Detect which cell encompasses the target text, then output its (x, y) center coordinate. 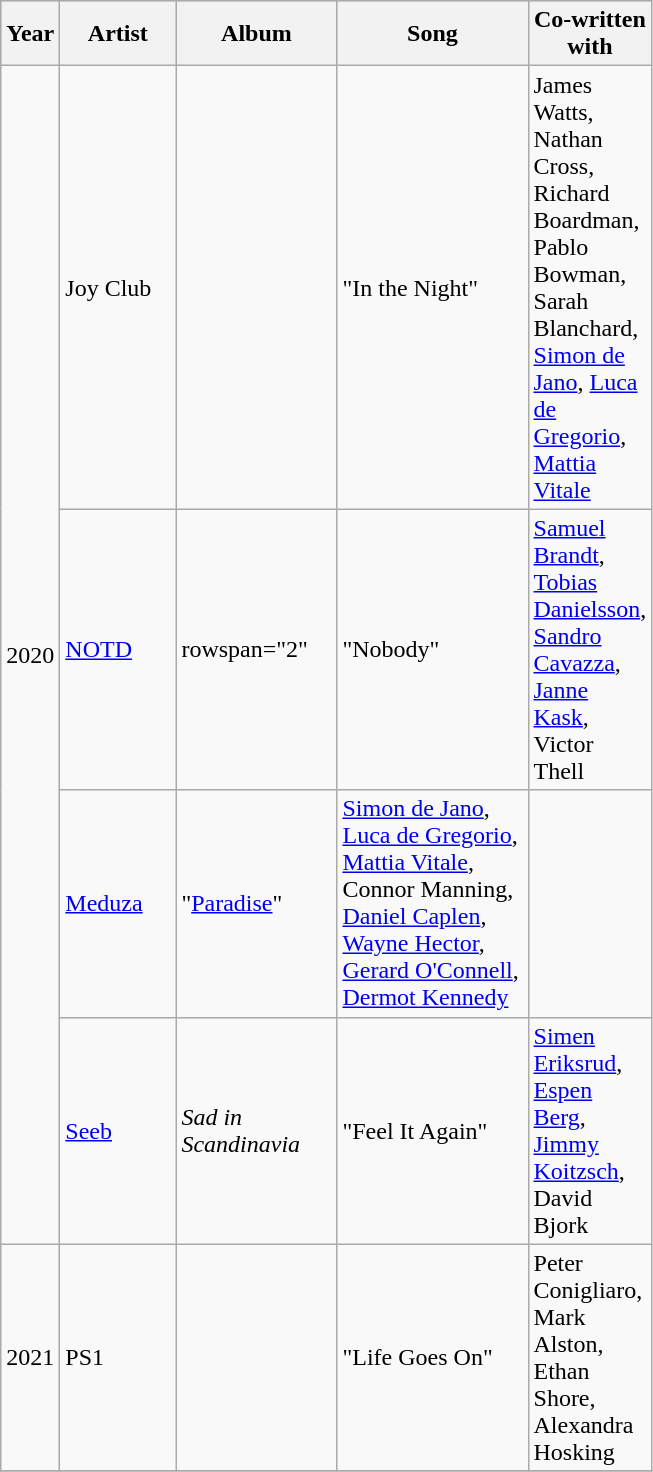
Simon de Jano, Luca de Gregorio, Mattia Vitale, Connor Manning, Daniel Caplen, Wayne Hector, Gerard O'Connell, Dermot Kennedy (432, 904)
"Feel It Again" (432, 1130)
"In the Night" (432, 288)
Simen Eriksrud, Espen Berg, Jimmy Koitzsch, David Bjork (590, 1130)
Peter Conigliaro, Mark Alston, Ethan Shore, Alexandra Hosking (590, 1358)
James Watts, Nathan Cross, Richard Boardman, Pablo Bowman, Sarah Blanchard, Simon de Jano, Luca de Gregorio, Mattia Vitale (590, 288)
Meduza (118, 904)
Co-written with (590, 34)
Samuel Brandt, Tobias Danielsson, Sandro Cavazza, Janne Kask, Victor Thell (590, 650)
Artist (118, 34)
NOTD (118, 650)
Album (256, 34)
"Paradise" (256, 904)
"Nobody" (432, 650)
"Life Goes On" (432, 1358)
2020 (30, 655)
Sad in Scandinavia (256, 1130)
PS1 (118, 1358)
Seeb (118, 1130)
Song (432, 34)
rowspan="2" (256, 650)
2021 (30, 1358)
Joy Club (118, 288)
Year (30, 34)
